Pinpoint the cell where the given text exists, returning its [x, y] midpoint coordinate. 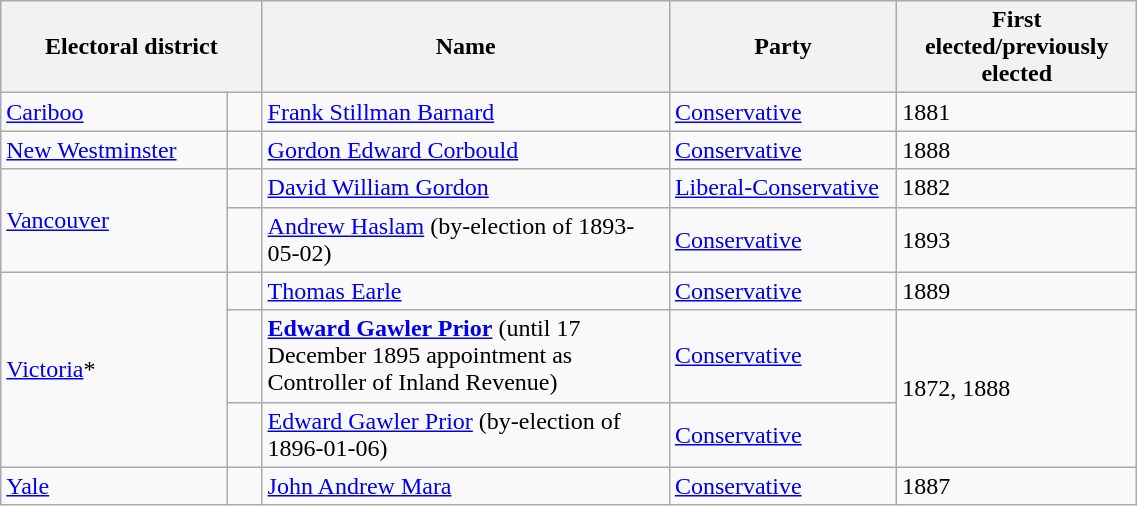
1882 [1017, 188]
Frank Stillman Barnard [466, 112]
1887 [1017, 486]
1893 [1017, 240]
Edward Gawler Prior (until 17 December 1895 appointment as Controller of Inland Revenue) [466, 356]
1872, 1888 [1017, 388]
John Andrew Mara [466, 486]
Vancouver [114, 220]
Electoral district [132, 47]
1888 [1017, 150]
Edward Gawler Prior (by-election of 1896-01-06) [466, 434]
Victoria* [114, 370]
Gordon Edward Corbould [466, 150]
Cariboo [114, 112]
Andrew Haslam (by-election of 1893-05-02) [466, 240]
David William Gordon [466, 188]
Name [466, 47]
1889 [1017, 291]
Party [782, 47]
Thomas Earle [466, 291]
1881 [1017, 112]
First elected/previously elected [1017, 47]
Yale [114, 486]
Liberal-Conservative [782, 188]
New Westminster [114, 150]
